Provide the (x, y) coordinate of the cell's center where the given text is located.  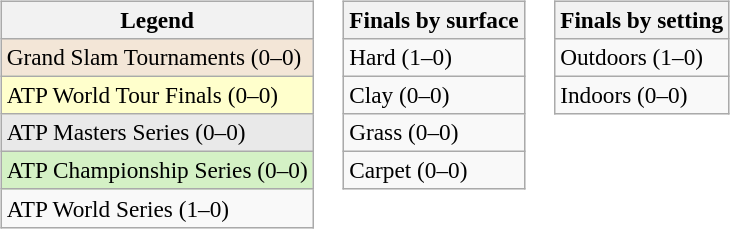
Clay (0–0) (434, 95)
Outdoors (1–0) (642, 57)
ATP World Series (1–0) (157, 208)
ATP Masters Series (0–0) (157, 133)
Legend (157, 20)
Grand Slam Tournaments (0–0) (157, 57)
Grass (0–0) (434, 133)
Finals by setting (642, 20)
ATP World Tour Finals (0–0) (157, 95)
Carpet (0–0) (434, 171)
Finals by surface (434, 20)
Hard (1–0) (434, 57)
Indoors (0–0) (642, 95)
ATP Championship Series (0–0) (157, 171)
